Provide the [x, y] coordinate of the cell's center where the given text is located.  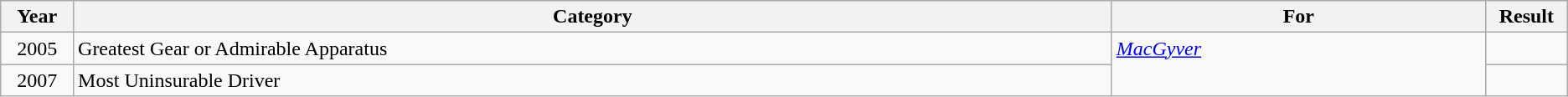
2007 [37, 80]
Greatest Gear or Admirable Apparatus [593, 48]
Year [37, 17]
Result [1526, 17]
Category [593, 17]
Most Uninsurable Driver [593, 80]
MacGyver [1298, 64]
2005 [37, 48]
For [1298, 17]
